Identify which cell holds the provided text, then report its [X, Y] central coordinate. 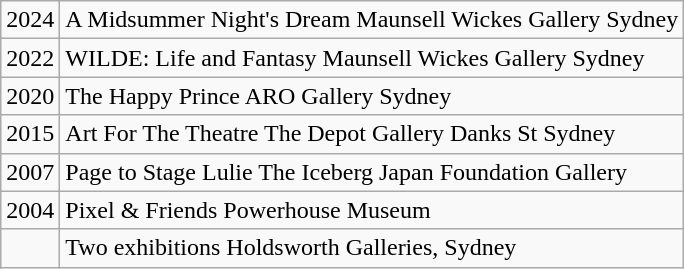
2024 [30, 20]
Page to Stage Lulie The Iceberg Japan Foundation Gallery [372, 172]
2015 [30, 134]
Art For The Theatre The Depot Gallery Danks St Sydney [372, 134]
Two exhibitions Holdsworth Galleries, Sydney [372, 248]
Pixel & Friends Powerhouse Museum [372, 210]
2004 [30, 210]
2007 [30, 172]
2022 [30, 58]
WILDE: Life and Fantasy Maunsell Wickes Gallery Sydney [372, 58]
A Midsummer Night's Dream Maunsell Wickes Gallery Sydney [372, 20]
The Happy Prince ARO Gallery Sydney [372, 96]
2020 [30, 96]
